Find where the given text appears and provide that cell's center as (X, Y) coordinate. 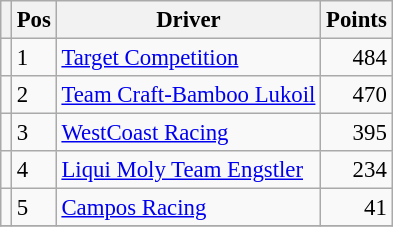
Points (356, 20)
3 (34, 133)
470 (356, 95)
Campos Racing (188, 208)
Pos (34, 20)
5 (34, 208)
Liqui Moly Team Engstler (188, 170)
Team Craft-Bamboo Lukoil (188, 95)
41 (356, 208)
395 (356, 133)
2 (34, 95)
4 (34, 170)
484 (356, 58)
WestCoast Racing (188, 133)
1 (34, 58)
234 (356, 170)
Driver (188, 20)
Target Competition (188, 58)
